Return [x, y] of the center of cell containing provided text 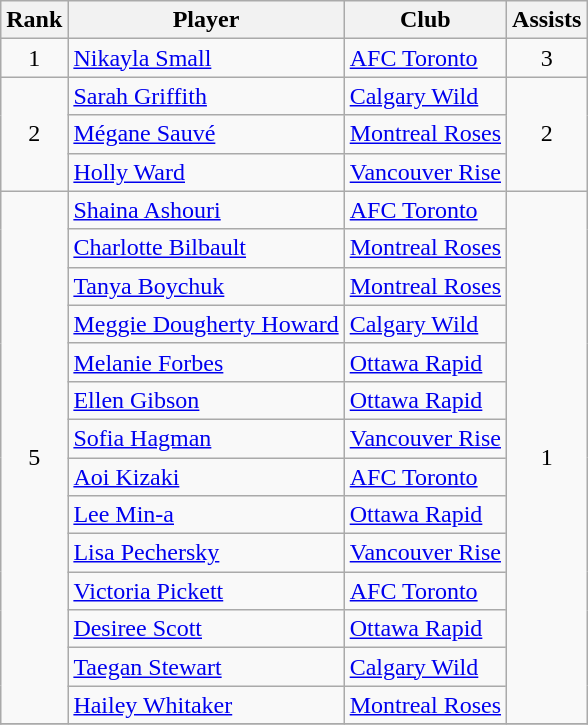
Victoria Pickett [206, 591]
Mégane Sauvé [206, 134]
Hailey Whitaker [206, 705]
Tanya Boychuk [206, 286]
3 [547, 58]
Lisa Pechersky [206, 553]
Meggie Dougherty Howard [206, 324]
5 [34, 458]
Sofia Hagman [206, 438]
Rank [34, 20]
Melanie Forbes [206, 362]
Taegan Stewart [206, 667]
Club [425, 20]
Lee Min-a [206, 515]
Sarah Griffith [206, 96]
Desiree Scott [206, 629]
Holly Ward [206, 172]
Charlotte Bilbault [206, 248]
Shaina Ashouri [206, 210]
Assists [547, 20]
Aoi Kizaki [206, 477]
Ellen Gibson [206, 400]
Nikayla Small [206, 58]
Player [206, 20]
